Detect which cell encompasses the target text, then output its [X, Y] center coordinate. 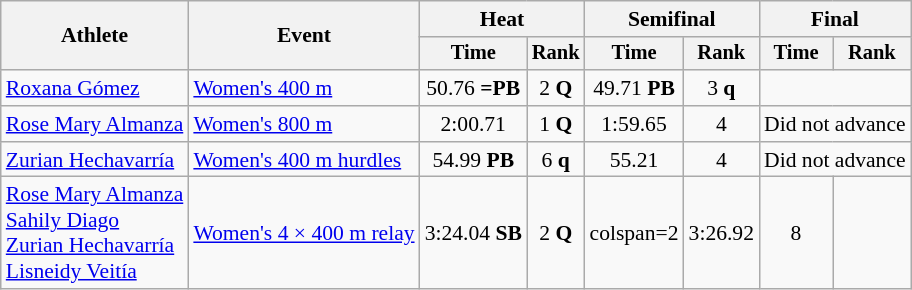
colspan=2 [634, 233]
Women's 400 m [304, 88]
Semifinal [672, 19]
8 [796, 233]
Zurian Hechavarría [95, 160]
Women's 4 × 400 m relay [304, 233]
2:00.71 [474, 124]
49.71 PB [634, 88]
Women's 400 m hurdles [304, 160]
55.21 [634, 160]
54.99 PB [474, 160]
50.76 =PB [474, 88]
3:26.92 [722, 233]
Rose Mary AlmanzaSahily DiagoZurian HechavarríaLisneidy Veitía [95, 233]
Final [835, 19]
Rose Mary Almanza [95, 124]
Heat [502, 19]
3:24.04 SB [474, 233]
3 q [722, 88]
Athlete [95, 36]
Women's 800 m [304, 124]
1:59.65 [634, 124]
Event [304, 36]
6 q [556, 160]
1 Q [556, 124]
Roxana Gómez [95, 88]
